From the cell containing the given text, extract its center point as (x, y) coordinate. 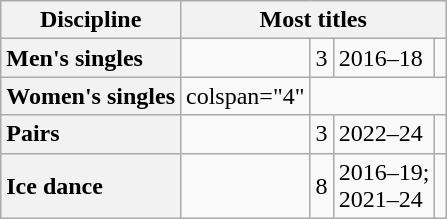
8 (322, 186)
Ice dance (91, 186)
Most titles (314, 20)
Men's singles (91, 58)
2016–19;2021–24 (384, 186)
Discipline (91, 20)
Pairs (91, 134)
colspan="4" (246, 96)
2022–24 (384, 134)
2016–18 (384, 58)
Women's singles (91, 96)
